Pinpoint the cell where the given text exists, returning its (x, y) midpoint coordinate. 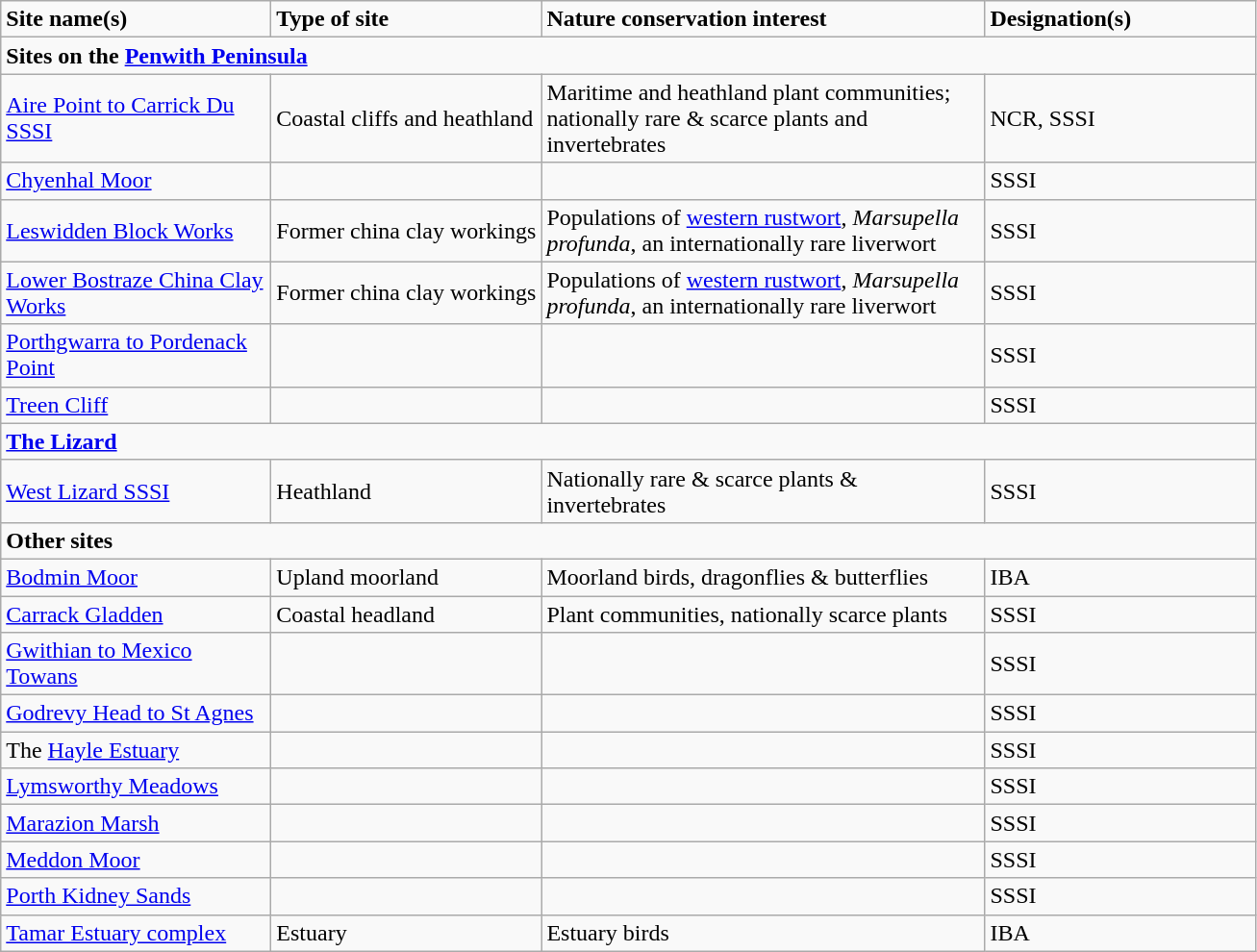
Other sites (628, 540)
Godrevy Head to St Agnes (137, 714)
NCR, SSSI (1119, 118)
Tamar Estuary complex (137, 933)
Coastal cliffs and heathland (406, 118)
Coastal headland (406, 614)
Moorland birds, dragonflies & butterflies (764, 577)
Estuary (406, 933)
Meddon Moor (137, 860)
Porthgwarra to Pordenack Point (137, 356)
West Lizard SSSI (137, 490)
Bodmin Moor (137, 577)
Upland moorland (406, 577)
Chyenhal Moor (137, 181)
Type of site (406, 19)
Lymsworthy Meadows (137, 787)
Leswidden Block Works (137, 231)
Site name(s) (137, 19)
Treen Cliff (137, 405)
Aire Point to Carrick Du SSSI (137, 118)
The Lizard (628, 441)
Carrack Gladden (137, 614)
Nationally rare & scarce plants & invertebrates (764, 490)
Gwithian to Mexico Towans (137, 664)
Plant communities, nationally scarce plants (764, 614)
Lower Bostraze China Clay Works (137, 292)
Nature conservation interest (764, 19)
Sites on the Penwith Peninsula (628, 56)
Designation(s) (1119, 19)
The Hayle Estuary (137, 750)
Marazion Marsh (137, 823)
Heathland (406, 490)
Maritime and heathland plant communities; nationally rare & scarce plants and invertebrates (764, 118)
Porth Kidney Sands (137, 896)
Estuary birds (764, 933)
